Return the [X, Y] coordinate for the center point of the cell that contains the specified text.  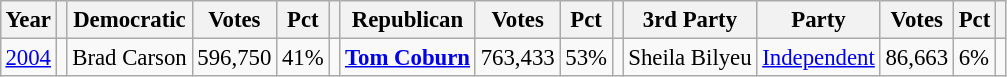
Year [28, 20]
53% [586, 57]
Democratic [130, 20]
86,663 [916, 57]
Republican [408, 20]
Tom Coburn [408, 57]
Party [818, 20]
596,750 [234, 57]
2004 [28, 57]
Sheila Bilyeu [690, 57]
763,433 [518, 57]
41% [303, 57]
6% [974, 57]
3rd Party [690, 20]
Brad Carson [130, 57]
Independent [818, 57]
